From the cell containing the given text, extract its center point as (X, Y) coordinate. 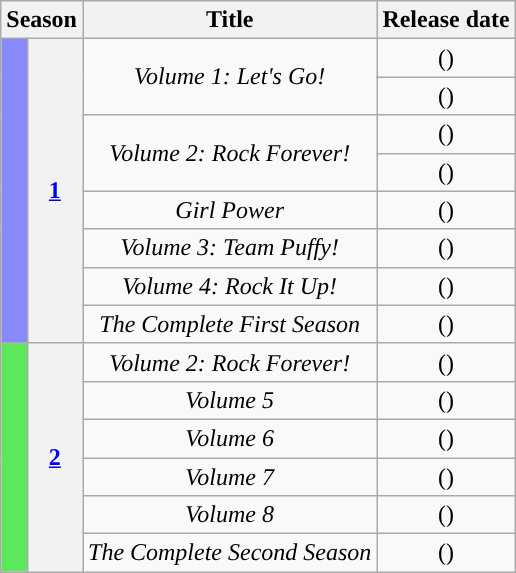
Volume 5 (229, 400)
Volume 3: Team Puffy! (229, 248)
Volume 6 (229, 438)
Release date (446, 20)
The Complete Second Season (229, 553)
The Complete First Season (229, 324)
Volume 8 (229, 515)
Volume 7 (229, 477)
Title (229, 20)
2 (54, 457)
Volume 1: Let's Go! (229, 77)
Girl Power (229, 210)
1 (54, 191)
Volume 4: Rock It Up! (229, 286)
Season (42, 20)
